From the cell containing the given text, extract its center point as [X, Y] coordinate. 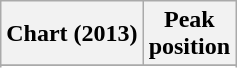
Peak position [189, 34]
Chart (2013) [72, 34]
